Find where the given text appears and provide that cell's center as [x, y] coordinate. 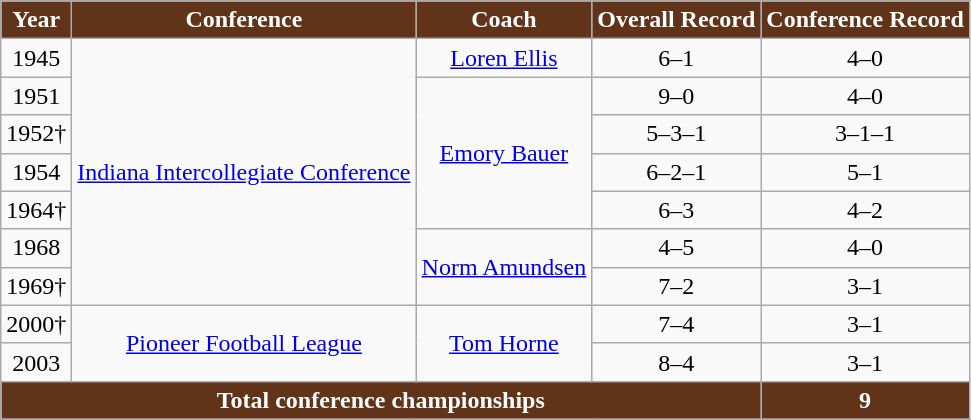
Emory Bauer [504, 153]
Year [36, 20]
5–3–1 [676, 134]
7–2 [676, 286]
3–1–1 [866, 134]
1952† [36, 134]
1964† [36, 210]
Conference [244, 20]
7–4 [676, 324]
9 [866, 400]
Loren Ellis [504, 58]
Norm Amundsen [504, 267]
Conference Record [866, 20]
4–5 [676, 248]
6–2–1 [676, 172]
8–4 [676, 362]
Coach [504, 20]
1945 [36, 58]
Indiana Intercollegiate Conference [244, 172]
1954 [36, 172]
2003 [36, 362]
Overall Record [676, 20]
6–1 [676, 58]
6–3 [676, 210]
Pioneer Football League [244, 343]
9–0 [676, 96]
1969† [36, 286]
Tom Horne [504, 343]
5–1 [866, 172]
1951 [36, 96]
Total conference championships [381, 400]
2000† [36, 324]
4–2 [866, 210]
1968 [36, 248]
